Output the [x, y] coordinate of the center of the cell containing the given text.  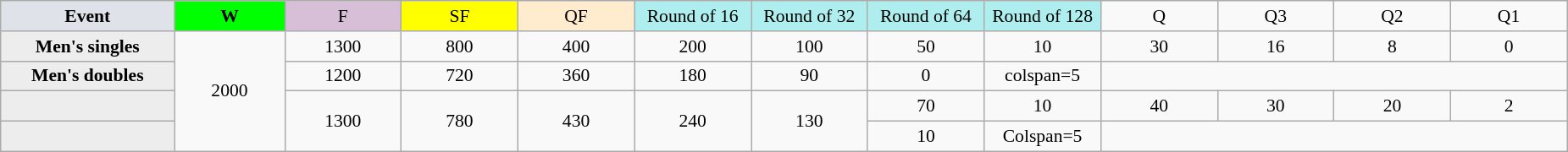
430 [576, 122]
90 [809, 76]
180 [693, 76]
Q [1159, 16]
70 [926, 106]
40 [1159, 106]
720 [460, 76]
QF [576, 16]
SF [460, 16]
8 [1393, 46]
16 [1276, 46]
Round of 128 [1043, 16]
Q3 [1276, 16]
1200 [343, 76]
200 [693, 46]
W [230, 16]
Q1 [1509, 16]
360 [576, 76]
Event [88, 16]
colspan=5 [1043, 76]
Round of 64 [926, 16]
Round of 16 [693, 16]
2 [1509, 106]
50 [926, 46]
F [343, 16]
800 [460, 46]
Men's singles [88, 46]
Q2 [1393, 16]
Men's doubles [88, 76]
2000 [230, 91]
20 [1393, 106]
100 [809, 46]
130 [809, 122]
Round of 32 [809, 16]
780 [460, 122]
Colspan=5 [1043, 137]
240 [693, 122]
400 [576, 46]
